Pinpoint the cell where the given text exists, returning its [X, Y] midpoint coordinate. 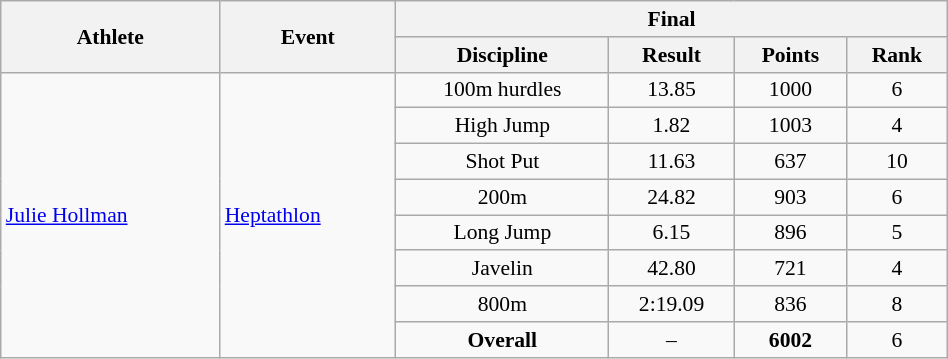
800m [502, 304]
5 [898, 233]
Overall [502, 340]
Discipline [502, 55]
24.82 [672, 197]
10 [898, 162]
Shot Put [502, 162]
8 [898, 304]
11.63 [672, 162]
High Jump [502, 126]
200m [502, 197]
42.80 [672, 269]
– [672, 340]
Athlete [110, 36]
Long Jump [502, 233]
903 [790, 197]
Event [308, 36]
896 [790, 233]
Julie Hollman [110, 214]
721 [790, 269]
13.85 [672, 90]
Points [790, 55]
100m hurdles [502, 90]
1000 [790, 90]
2:19.09 [672, 304]
Rank [898, 55]
Final [672, 19]
1003 [790, 126]
836 [790, 304]
Heptathlon [308, 214]
6002 [790, 340]
Javelin [502, 269]
Result [672, 55]
637 [790, 162]
1.82 [672, 126]
6.15 [672, 233]
